Return (x, y) of the center of cell containing provided text 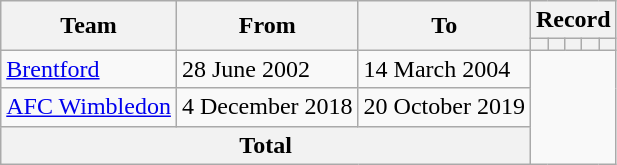
28 June 2002 (267, 69)
AFC Wimbledon (89, 107)
20 October 2019 (444, 107)
14 March 2004 (444, 69)
To (444, 26)
From (267, 26)
Brentford (89, 69)
4 December 2018 (267, 107)
Record (573, 20)
Team (89, 26)
Total (266, 145)
